Provide the [x, y] coordinate of the cell's center where the given text is located.  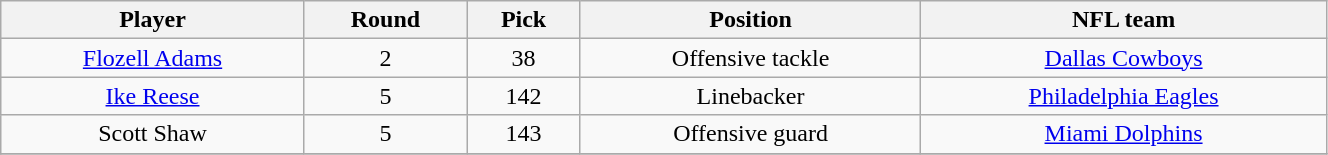
Round [385, 20]
Pick [524, 20]
38 [524, 58]
NFL team [1124, 20]
143 [524, 134]
142 [524, 96]
Position [750, 20]
Scott Shaw [153, 134]
Offensive tackle [750, 58]
Miami Dolphins [1124, 134]
Ike Reese [153, 96]
Philadelphia Eagles [1124, 96]
Linebacker [750, 96]
Dallas Cowboys [1124, 58]
2 [385, 58]
Flozell Adams [153, 58]
Player [153, 20]
Offensive guard [750, 134]
